Output the (X, Y) coordinate of the center of the cell containing the given text.  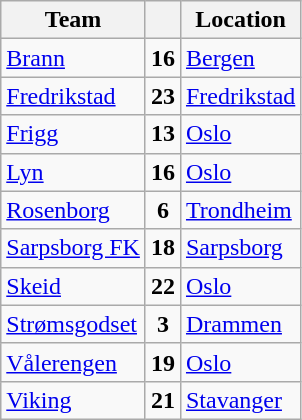
Viking (74, 400)
3 (162, 324)
Lyn (74, 172)
23 (162, 96)
Brann (74, 58)
Location (240, 20)
Frigg (74, 134)
Trondheim (240, 210)
Drammen (240, 324)
Sarpsborg FK (74, 248)
Skeid (74, 286)
Team (74, 20)
Stavanger (240, 400)
13 (162, 134)
22 (162, 286)
Strømsgodset (74, 324)
18 (162, 248)
19 (162, 362)
Vålerengen (74, 362)
Rosenborg (74, 210)
6 (162, 210)
21 (162, 400)
Sarpsborg (240, 248)
Bergen (240, 58)
